From the cell containing the given text, extract its center point as (x, y) coordinate. 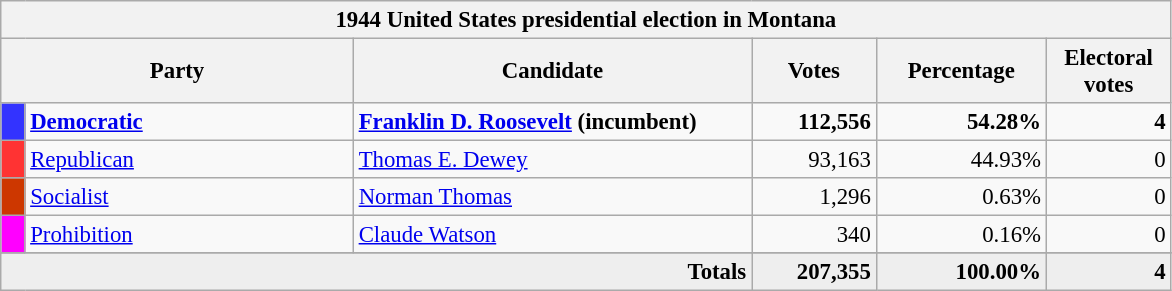
112,556 (814, 122)
44.93% (961, 160)
Norman Thomas (552, 197)
1944 United States presidential election in Montana (586, 20)
Candidate (552, 72)
0.63% (961, 197)
Claude Watson (552, 235)
Party (178, 72)
4 (1108, 122)
Franklin D. Roosevelt (incumbent) (552, 122)
Percentage (961, 72)
Electoral votes (1108, 72)
Democratic (189, 122)
1,296 (814, 197)
340 (814, 235)
Republican (189, 160)
Prohibition (189, 235)
Thomas E. Dewey (552, 160)
54.28% (961, 122)
Votes (814, 72)
Socialist (189, 197)
93,163 (814, 160)
0.16% (961, 235)
